Pinpoint the cell where the given text exists, returning its (x, y) midpoint coordinate. 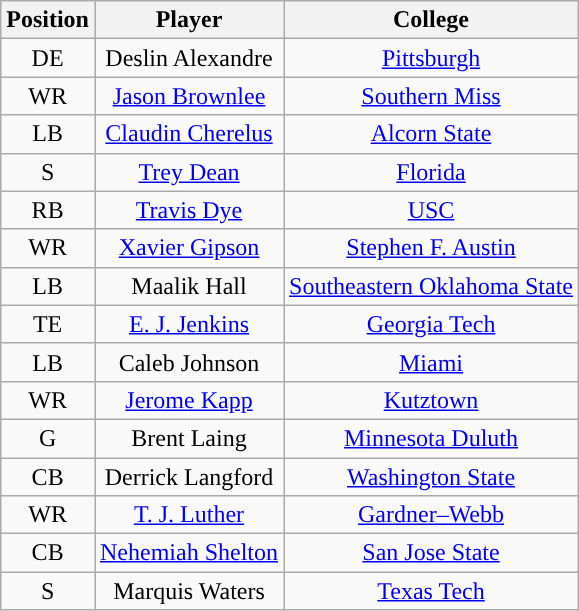
Georgia Tech (432, 324)
USC (432, 210)
San Jose State (432, 553)
Kutztown (432, 400)
G (48, 438)
Gardner–Webb (432, 515)
Travis Dye (188, 210)
Pittsburgh (432, 58)
Claudin Cherelus (188, 134)
Maalik Hall (188, 286)
E. J. Jenkins (188, 324)
Trey Dean (188, 172)
Marquis Waters (188, 591)
Stephen F. Austin (432, 248)
Deslin Alexandre (188, 58)
Alcorn State (432, 134)
Southern Miss (432, 96)
Washington State (432, 477)
Caleb Johnson (188, 362)
Nehemiah Shelton (188, 553)
Player (188, 20)
Brent Laing (188, 438)
TE (48, 324)
Derrick Langford (188, 477)
Southeastern Oklahoma State (432, 286)
Jason Brownlee (188, 96)
Position (48, 20)
T. J. Luther (188, 515)
Xavier Gipson (188, 248)
Minnesota Duluth (432, 438)
Miami (432, 362)
DE (48, 58)
Jerome Kapp (188, 400)
College (432, 20)
RB (48, 210)
Texas Tech (432, 591)
Florida (432, 172)
